Return the (x, y) coordinate for the center point of the cell that contains the specified text.  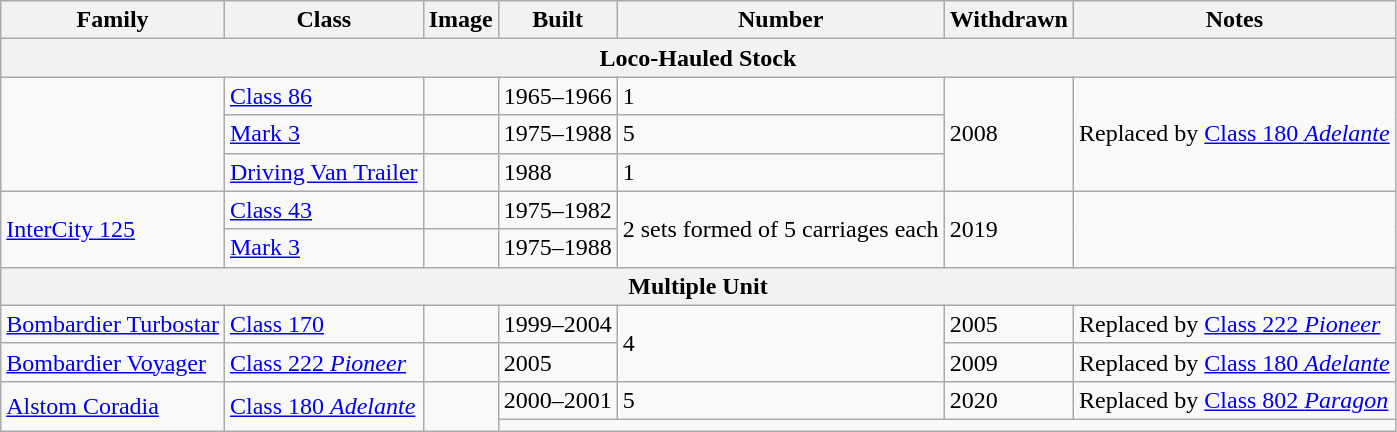
Class 170 (324, 324)
4 (780, 343)
Class 222 Pioneer (324, 362)
2008 (1008, 134)
1965–1966 (558, 96)
Built (558, 20)
Class 86 (324, 96)
2019 (1008, 229)
Multiple Unit (698, 286)
1988 (558, 172)
Family (113, 20)
Replaced by Class 802 Paragon (1234, 400)
Class 180 Adelante (324, 406)
Class (324, 20)
Notes (1234, 20)
2 sets formed of 5 carriages each (780, 229)
Image (460, 20)
1975–1982 (558, 210)
Bombardier Turbostar (113, 324)
Number (780, 20)
2020 (1008, 400)
InterCity 125 (113, 229)
Bombardier Voyager (113, 362)
Loco-Hauled Stock (698, 58)
2009 (1008, 362)
2000–2001 (558, 400)
Replaced by Class 222 Pioneer (1234, 324)
Class 43 (324, 210)
Alstom Coradia (113, 406)
Withdrawn (1008, 20)
Driving Van Trailer (324, 172)
1999–2004 (558, 324)
